Return the [X, Y] coordinate for the center point of the cell that contains the specified text.  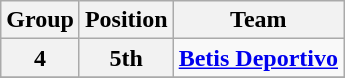
5th [126, 58]
Team [258, 20]
Betis Deportivo [258, 58]
Position [126, 20]
Group [40, 20]
4 [40, 58]
